Scan for the cell matching the given text and deliver its (x, y) coordinate at center. 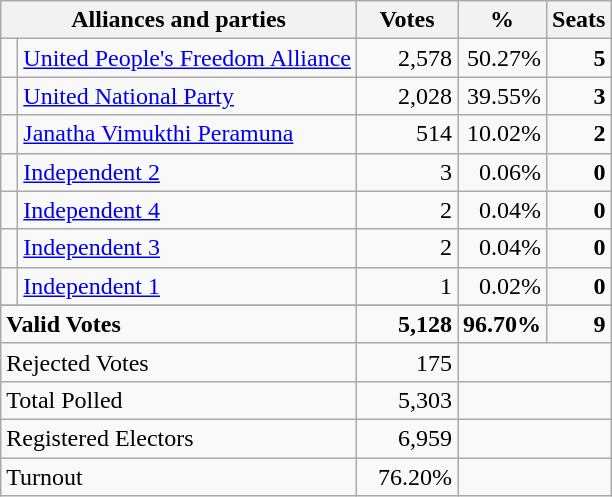
Total Polled (179, 400)
5,303 (406, 400)
Independent 4 (188, 210)
2,028 (406, 96)
Independent 2 (188, 172)
76.20% (406, 477)
Turnout (179, 477)
10.02% (502, 134)
175 (406, 362)
5,128 (406, 324)
Janatha Vimukthi Peramuna (188, 134)
0.02% (502, 286)
514 (406, 134)
Independent 1 (188, 286)
Valid Votes (179, 324)
% (502, 20)
Independent 3 (188, 248)
0.06% (502, 172)
Alliances and parties (179, 20)
United People's Freedom Alliance (188, 58)
Seats (579, 20)
50.27% (502, 58)
96.70% (502, 324)
2,578 (406, 58)
Rejected Votes (179, 362)
1 (406, 286)
Registered Electors (179, 438)
9 (579, 324)
United National Party (188, 96)
Votes (406, 20)
6,959 (406, 438)
5 (579, 58)
39.55% (502, 96)
